Return the (X, Y) coordinate for the center point of the cell that contains the specified text.  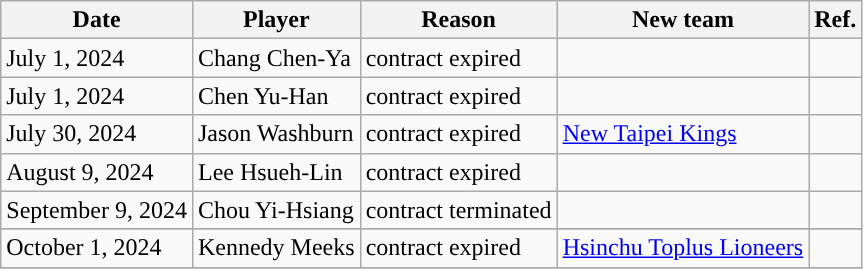
Lee Hsueh-Lin (276, 172)
Player (276, 20)
August 9, 2024 (97, 172)
contract terminated (458, 210)
July 30, 2024 (97, 134)
September 9, 2024 (97, 210)
Chen Yu-Han (276, 96)
Ref. (836, 20)
Hsinchu Toplus Lioneers (683, 248)
Jason Washburn (276, 134)
Chou Yi-Hsiang (276, 210)
Date (97, 20)
New Taipei Kings (683, 134)
Kennedy Meeks (276, 248)
New team (683, 20)
Reason (458, 20)
October 1, 2024 (97, 248)
Chang Chen-Ya (276, 58)
